Capture the cell that displays the provided text and extract its [X, Y] central coordinate. 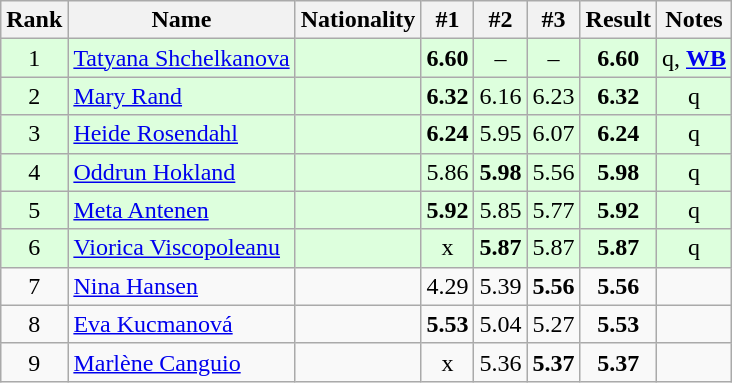
5.86 [448, 172]
4 [34, 172]
Result [618, 20]
Viorica Viscopoleanu [182, 248]
5.27 [554, 324]
Oddrun Hokland [182, 172]
3 [34, 134]
Notes [694, 20]
q, WB [694, 58]
5.77 [554, 210]
5.04 [500, 324]
5.85 [500, 210]
Mary Rand [182, 96]
1 [34, 58]
9 [34, 362]
5.39 [500, 286]
6 [34, 248]
5.95 [500, 134]
Heide Rosendahl [182, 134]
#1 [448, 20]
Name [182, 20]
Nina Hansen [182, 286]
5.36 [500, 362]
7 [34, 286]
Rank [34, 20]
#3 [554, 20]
Tatyana Shchelkanova [182, 58]
5 [34, 210]
4.29 [448, 286]
2 [34, 96]
6.07 [554, 134]
6.23 [554, 96]
Meta Antenen [182, 210]
8 [34, 324]
Marlène Canguio [182, 362]
Eva Kucmanová [182, 324]
Nationality [358, 20]
#2 [500, 20]
6.16 [500, 96]
